Return the [X, Y] coordinate for the center point of the cell that contains the specified text.  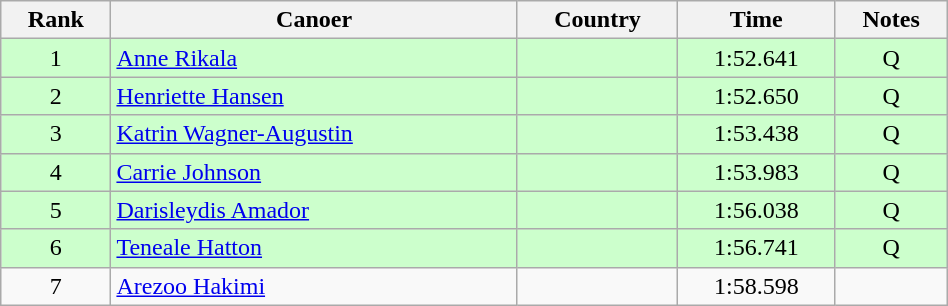
1:58.598 [756, 286]
Henriette Hansen [314, 96]
4 [56, 172]
1:53.983 [756, 172]
1:53.438 [756, 134]
Country [597, 20]
1:52.641 [756, 58]
Canoer [314, 20]
Katrin Wagner-Augustin [314, 134]
1:52.650 [756, 96]
6 [56, 248]
Anne Rikala [314, 58]
Arezoo Hakimi [314, 286]
Teneale Hatton [314, 248]
7 [56, 286]
Rank [56, 20]
Darisleydis Amador [314, 210]
Time [756, 20]
1:56.038 [756, 210]
1 [56, 58]
1:56.741 [756, 248]
Carrie Johnson [314, 172]
2 [56, 96]
5 [56, 210]
Notes [891, 20]
3 [56, 134]
